Return [x, y] of the center of cell containing provided text 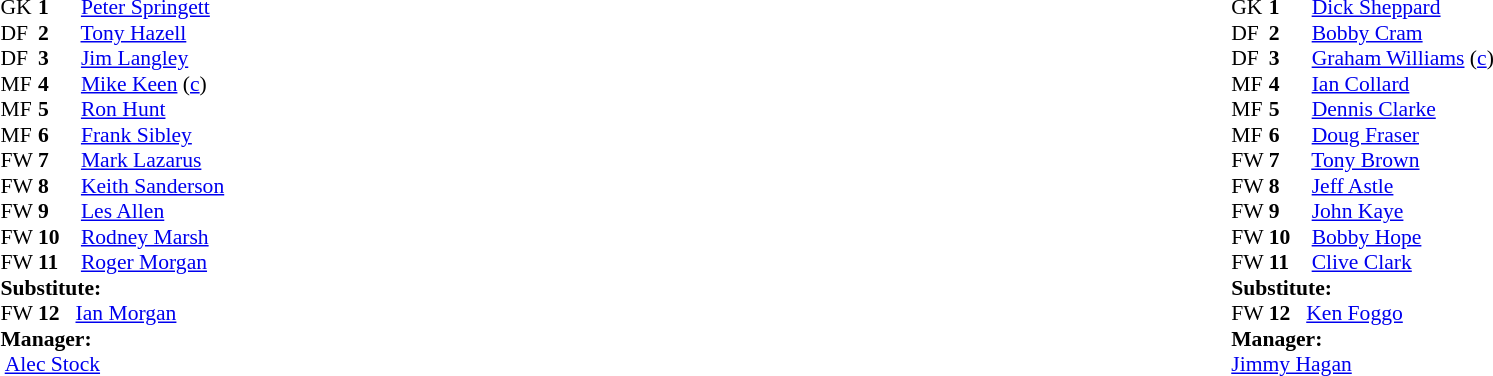
Keith Sanderson [226, 186]
Frank Sibley [226, 135]
Manager: [188, 339]
Les Allen [226, 211]
Tony Hazell [226, 33]
Rodney Marsh [226, 237]
Ian Morgan [226, 313]
Roger Morgan [226, 263]
Mike Keen (c) [226, 84]
Mark Lazarus [226, 161]
Ron Hunt [226, 109]
Jim Langley [226, 59]
Substitute: [188, 288]
